For the text-containing cell, return its midpoint in [x, y] coordinate format. 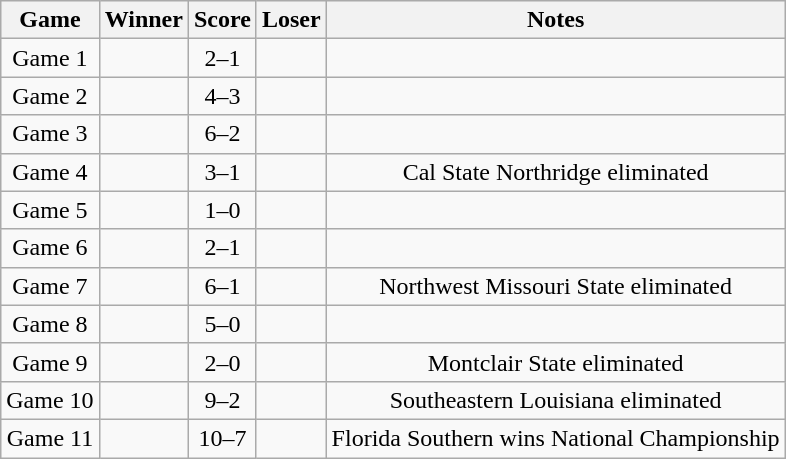
Game 5 [50, 210]
1–0 [222, 210]
3–1 [222, 172]
Notes [556, 20]
Winner [144, 20]
2–0 [222, 362]
Loser [291, 20]
Game 9 [50, 362]
Southeastern Louisiana eliminated [556, 400]
10–7 [222, 438]
4–3 [222, 96]
Game 10 [50, 400]
Florida Southern wins National Championship [556, 438]
9–2 [222, 400]
Game 11 [50, 438]
Cal State Northridge eliminated [556, 172]
5–0 [222, 324]
Game 7 [50, 286]
6–2 [222, 134]
Game 3 [50, 134]
6–1 [222, 286]
Game 8 [50, 324]
Game [50, 20]
Game 2 [50, 96]
Game 4 [50, 172]
Game 1 [50, 58]
Score [222, 20]
Northwest Missouri State eliminated [556, 286]
Montclair State eliminated [556, 362]
Game 6 [50, 248]
